From the cell containing the given text, extract its center point as (X, Y) coordinate. 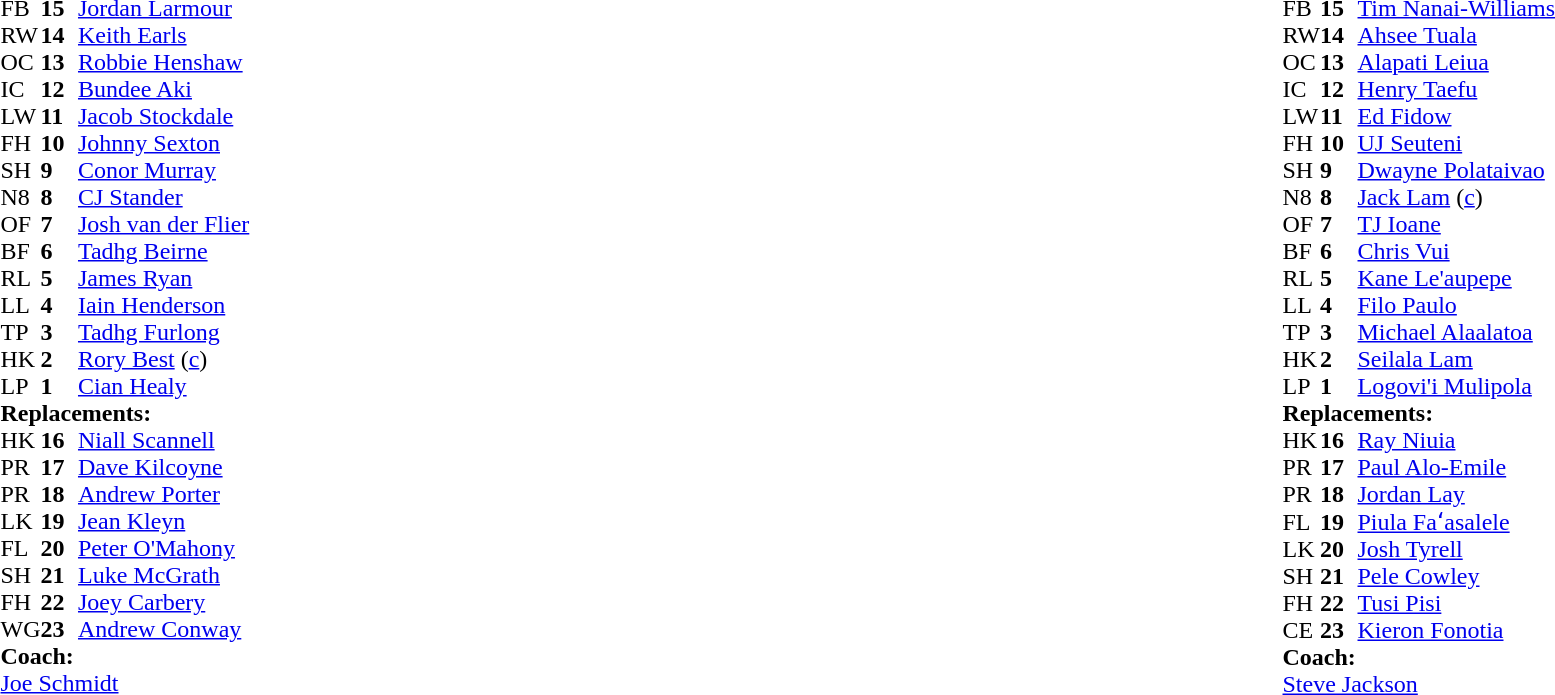
Seilala Lam (1456, 360)
Henry Taefu (1456, 90)
Andrew Porter (164, 494)
Bundee Aki (164, 90)
Niall Scannell (164, 440)
Luke McGrath (164, 576)
Josh Tyrell (1456, 550)
Ed Fidow (1456, 116)
Tusi Pisi (1456, 604)
James Ryan (164, 278)
Chris Vui (1456, 252)
Iain Henderson (164, 306)
Andrew Conway (164, 630)
Kane Le'aupepe (1456, 278)
Filo Paulo (1456, 306)
Ray Niuia (1456, 440)
Josh van der Flier (164, 224)
CJ Stander (164, 198)
Jack Lam (c) (1456, 198)
Peter O'Mahony (164, 548)
Alapati Leiua (1456, 62)
Robbie Henshaw (164, 62)
Cian Healy (164, 386)
Dave Kilcoyne (164, 468)
Jordan Lay (1456, 494)
CE (1302, 630)
Rory Best (c) (164, 360)
Tadhg Beirne (164, 252)
Keith Earls (164, 36)
Michael Alaalatoa (1456, 332)
Johnny Sexton (164, 144)
WG (20, 630)
Piula Faʻasalele (1456, 522)
TJ Ioane (1456, 224)
Paul Alo-Emile (1456, 468)
Jacob Stockdale (164, 116)
Conor Murray (164, 170)
Jean Kleyn (164, 522)
UJ Seuteni (1456, 144)
Ahsee Tuala (1456, 36)
Dwayne Polataivao (1456, 170)
Pele Cowley (1456, 576)
Logovi'i Mulipola (1456, 386)
Kieron Fonotia (1456, 630)
Tadhg Furlong (164, 332)
Joey Carbery (164, 602)
